Return the [x, y] coordinate for the center point of the cell that contains the specified text.  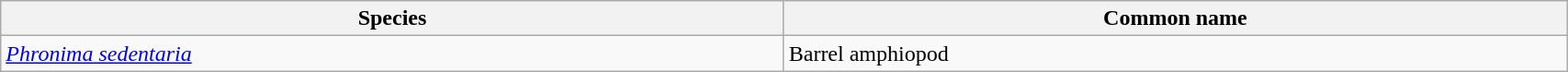
Barrel amphiopod [1175, 54]
Species [392, 18]
Phronima sedentaria [392, 54]
Common name [1175, 18]
